Detect which cell encompasses the target text, then output its (X, Y) center coordinate. 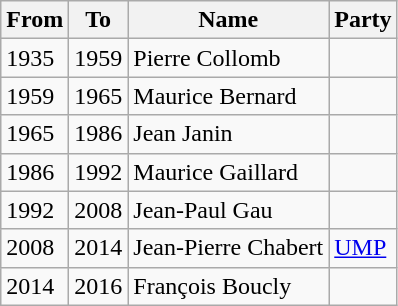
UMP (363, 248)
Party (363, 20)
Maurice Bernard (228, 96)
2016 (98, 286)
Name (228, 20)
From (35, 20)
Jean-Pierre Chabert (228, 248)
Jean-Paul Gau (228, 210)
Jean Janin (228, 134)
Maurice Gaillard (228, 172)
Pierre Collomb (228, 58)
François Boucly (228, 286)
1935 (35, 58)
To (98, 20)
